For the text-containing cell, return its midpoint in [x, y] coordinate format. 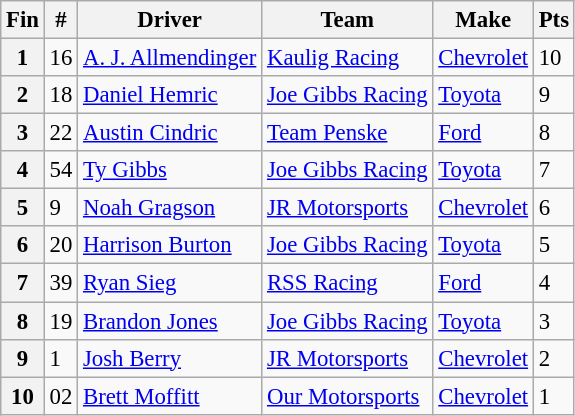
Harrison Burton [170, 245]
Team [348, 20]
Ryan Sieg [170, 283]
54 [60, 170]
Driver [170, 20]
19 [60, 321]
RSS Racing [348, 283]
Brett Moffitt [170, 396]
Make [483, 20]
Austin Cindric [170, 133]
20 [60, 245]
39 [60, 283]
Josh Berry [170, 358]
16 [60, 58]
Noah Gragson [170, 208]
22 [60, 133]
Our Motorsports [348, 396]
Team Penske [348, 133]
# [60, 20]
18 [60, 95]
Ty Gibbs [170, 170]
Pts [554, 20]
02 [60, 396]
Daniel Hemric [170, 95]
Kaulig Racing [348, 58]
Fin [23, 20]
Brandon Jones [170, 321]
A. J. Allmendinger [170, 58]
